Output the [X, Y] coordinate of the center of the cell containing the given text.  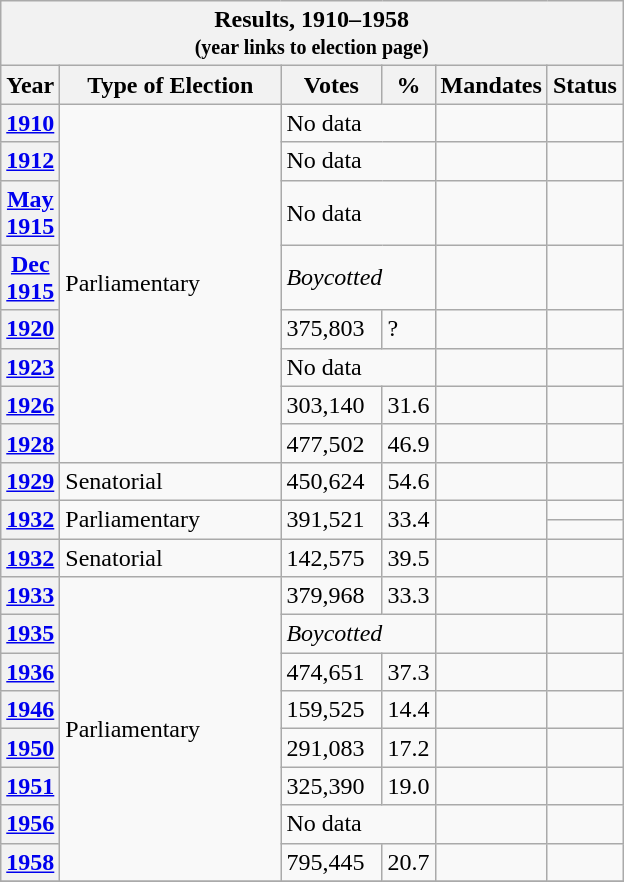
% [408, 85]
Dec 1915 [30, 278]
474,651 [332, 672]
Type of Election [170, 85]
1923 [30, 367]
33.4 [408, 519]
? [408, 329]
477,502 [332, 443]
May 1915 [30, 212]
1920 [30, 329]
Votes [332, 85]
1910 [30, 123]
159,525 [332, 710]
1933 [30, 596]
1956 [30, 824]
795,445 [332, 862]
1958 [30, 862]
1936 [30, 672]
39.5 [408, 557]
1950 [30, 748]
54.6 [408, 481]
Results, 1910–1958(year links to election page) [312, 34]
19.0 [408, 786]
375,803 [332, 329]
1951 [30, 786]
391,521 [332, 519]
20.7 [408, 862]
33.3 [408, 596]
142,575 [332, 557]
1929 [30, 481]
1912 [30, 161]
37.3 [408, 672]
46.9 [408, 443]
14.4 [408, 710]
450,624 [332, 481]
1946 [30, 710]
31.6 [408, 405]
1926 [30, 405]
Mandates [491, 85]
17.2 [408, 748]
1935 [30, 634]
379,968 [332, 596]
291,083 [332, 748]
1928 [30, 443]
303,140 [332, 405]
325,390 [332, 786]
Year [30, 85]
Status [584, 85]
